Pinpoint the cell where the given text exists, returning its (x, y) midpoint coordinate. 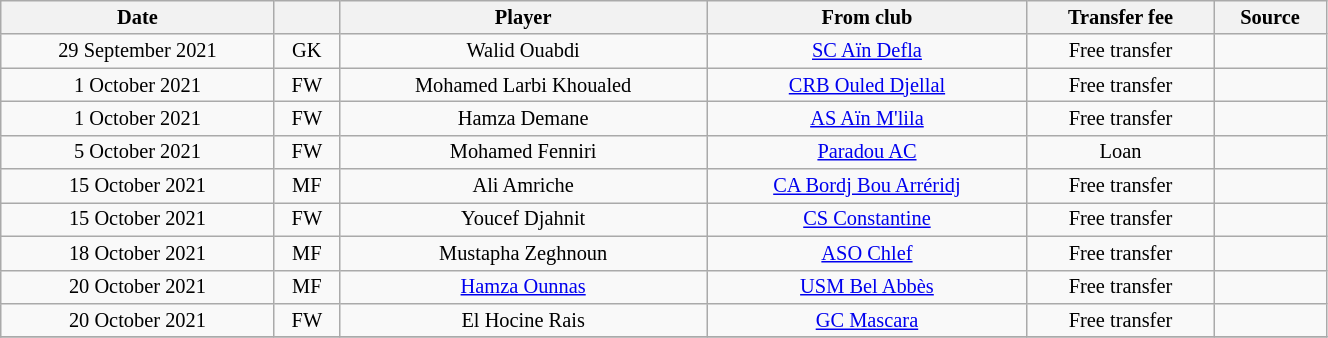
Youcef Djahnit (524, 219)
CS Constantine (867, 219)
Date (138, 17)
Hamza Demane (524, 118)
Source (1270, 17)
18 October 2021 (138, 253)
Mohamed Fenniri (524, 152)
SC Aïn Defla (867, 51)
Mustapha Zeghnoun (524, 253)
AS Aïn M'lila (867, 118)
Paradou AC (867, 152)
From club (867, 17)
Ali Amriche (524, 186)
Hamza Ounnas (524, 287)
Loan (1120, 152)
29 September 2021 (138, 51)
El Hocine Rais (524, 320)
GC Mascara (867, 320)
ASO Chlef (867, 253)
Player (524, 17)
USM Bel Abbès (867, 287)
Transfer fee (1120, 17)
CRB Ouled Djellal (867, 85)
GK (306, 51)
Walid Ouabdi (524, 51)
Mohamed Larbi Khoualed (524, 85)
CA Bordj Bou Arréridj (867, 186)
5 October 2021 (138, 152)
